Identify which cell holds the provided text, then report its [X, Y] central coordinate. 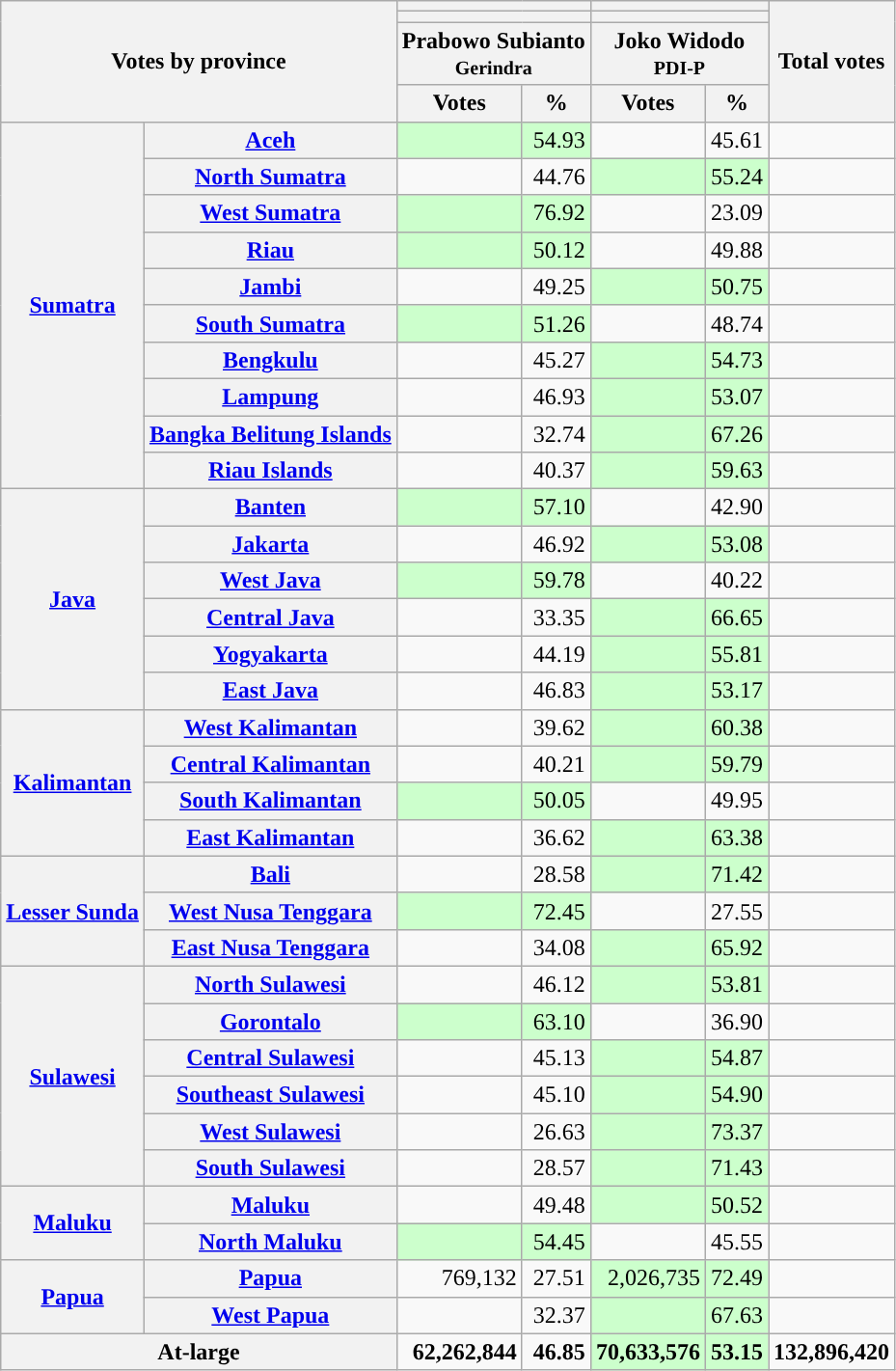
North Sulawesi [270, 984]
53.81 [737, 984]
50.75 [737, 287]
45.55 [737, 1242]
53.08 [737, 544]
50.12 [556, 250]
South Sumatra [270, 323]
62,262,844 [459, 1352]
46.92 [556, 544]
Prabowo SubiantoGerindra [494, 54]
West Kalimantan [270, 727]
71.43 [737, 1168]
66.65 [737, 617]
54.87 [737, 1058]
Jambi [270, 287]
49.95 [737, 801]
46.12 [556, 984]
Sulawesi [73, 1076]
Southeast Sulawesi [270, 1095]
42.90 [737, 507]
54.90 [737, 1095]
65.92 [737, 947]
53.17 [737, 691]
76.92 [556, 213]
46.83 [556, 691]
Yogyakarta [270, 654]
49.25 [556, 287]
40.22 [737, 581]
50.05 [556, 801]
50.52 [737, 1205]
North Maluku [270, 1242]
63.10 [556, 1022]
40.37 [556, 471]
57.10 [556, 507]
Aceh [270, 140]
44.19 [556, 654]
Kalimantan [73, 782]
Joko WidodoPDI-P [679, 54]
23.09 [737, 213]
Lampung [270, 397]
39.62 [556, 727]
Gorontalo [270, 1022]
71.42 [737, 874]
49.48 [556, 1205]
East Java [270, 691]
Bengkulu [270, 360]
South Kalimantan [270, 801]
Jakarta [270, 544]
40.21 [556, 764]
60.38 [737, 727]
49.88 [737, 250]
West Nusa Tenggara [270, 911]
Riau Islands [270, 471]
Votes by province [199, 62]
Sumatra [73, 305]
51.26 [556, 323]
34.08 [556, 947]
West Papua [270, 1315]
59.79 [737, 764]
Riau [270, 250]
45.61 [737, 140]
West Sulawesi [270, 1132]
132,896,420 [831, 1352]
Java [73, 599]
45.13 [556, 1058]
2,026,735 [648, 1278]
769,132 [459, 1278]
70,633,576 [648, 1352]
East Nusa Tenggara [270, 947]
45.10 [556, 1095]
67.26 [737, 433]
46.93 [556, 397]
27.55 [737, 911]
32.74 [556, 433]
27.51 [556, 1278]
59.63 [737, 471]
59.78 [556, 581]
Central Kalimantan [270, 764]
28.58 [556, 874]
48.74 [737, 323]
46.85 [556, 1352]
26.63 [556, 1132]
At-large [199, 1352]
West Sumatra [270, 213]
67.63 [737, 1315]
East Kalimantan [270, 837]
Central Sulawesi [270, 1058]
33.35 [556, 617]
Central Java [270, 617]
Bangka Belitung Islands [270, 433]
53.07 [737, 397]
44.76 [556, 177]
South Sulawesi [270, 1168]
54.45 [556, 1242]
72.49 [737, 1278]
73.37 [737, 1132]
West Java [270, 581]
36.90 [737, 1022]
53.15 [737, 1352]
32.37 [556, 1315]
Banten [270, 507]
45.27 [556, 360]
Total votes [831, 62]
55.24 [737, 177]
36.62 [556, 837]
North Sumatra [270, 177]
Lesser Sunda [73, 911]
55.81 [737, 654]
72.45 [556, 911]
28.57 [556, 1168]
54.93 [556, 140]
63.38 [737, 837]
54.73 [737, 360]
Bali [270, 874]
